For the text-containing cell, return its midpoint in [x, y] coordinate format. 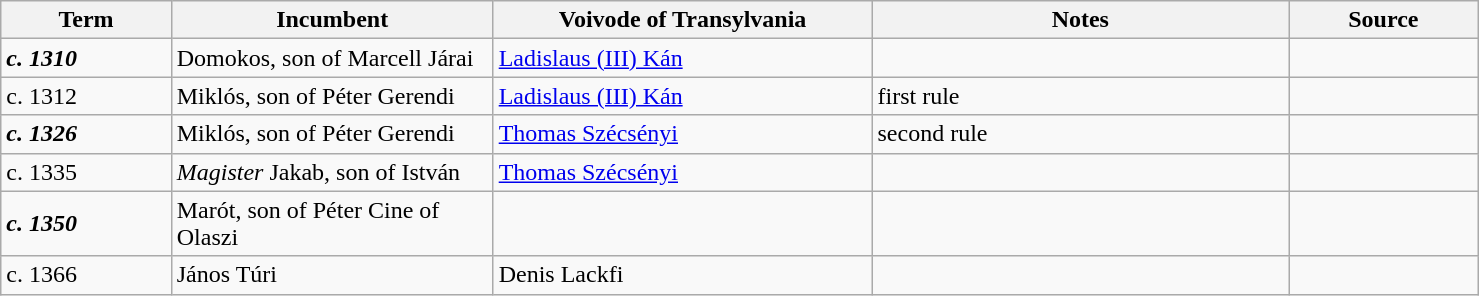
Incumbent [332, 20]
first rule [1080, 96]
Domokos, son of Marcell Járai [332, 58]
Source [1384, 20]
c. 1335 [86, 172]
c. 1366 [86, 275]
second rule [1080, 134]
c. 1312 [86, 96]
Term [86, 20]
Marót, son of Péter Cine of Olaszi [332, 224]
c. 1326 [86, 134]
Denis Lackfi [682, 275]
c. 1350 [86, 224]
Magister Jakab, son of István [332, 172]
c. 1310 [86, 58]
Voivode of Transylvania [682, 20]
Notes [1080, 20]
János Túri [332, 275]
